Scan for the cell matching the given text and deliver its (X, Y) coordinate at center. 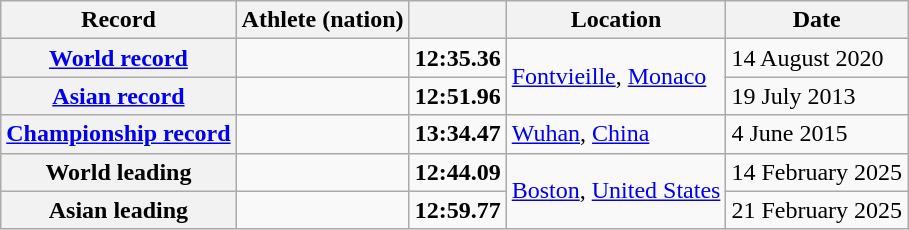
14 February 2025 (817, 172)
Asian leading (118, 210)
Date (817, 20)
Wuhan, China (616, 134)
Championship record (118, 134)
Boston, United States (616, 191)
12:51.96 (458, 96)
12:35.36 (458, 58)
World leading (118, 172)
Location (616, 20)
World record (118, 58)
4 June 2015 (817, 134)
14 August 2020 (817, 58)
12:59.77 (458, 210)
Record (118, 20)
Fontvieille, Monaco (616, 77)
Athlete (nation) (322, 20)
21 February 2025 (817, 210)
13:34.47 (458, 134)
19 July 2013 (817, 96)
12:44.09 (458, 172)
Asian record (118, 96)
